Return the [x, y] coordinate for the center point of the cell that contains the specified text.  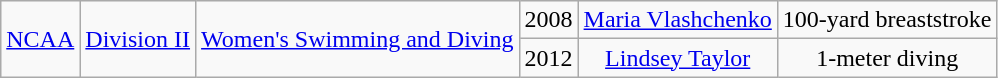
NCAA [40, 39]
2008 [548, 20]
1-meter diving [887, 58]
2012 [548, 58]
Women's Swimming and Diving [358, 39]
Division II [138, 39]
Lindsey Taylor [678, 58]
100-yard breaststroke [887, 20]
Maria Vlashchenko [678, 20]
